Identify which cell holds the provided text, then report its (x, y) central coordinate. 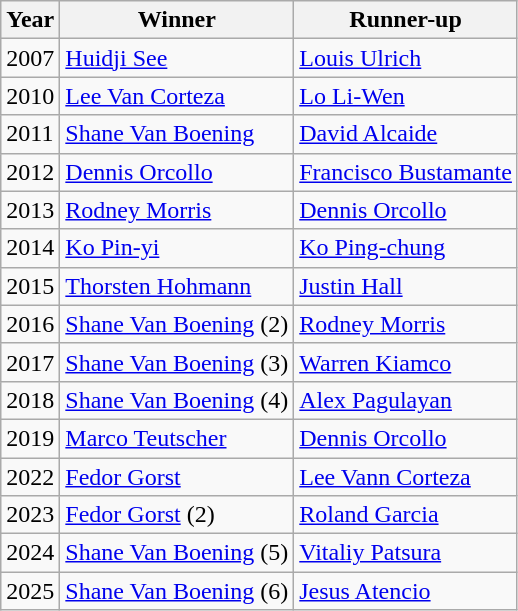
2016 (30, 324)
Thorsten Hohmann (177, 286)
Year (30, 20)
2014 (30, 248)
Winner (177, 20)
Alex Pagulayan (406, 400)
Huidji See (177, 58)
Shane Van Boening (177, 134)
Shane Van Boening (3) (177, 362)
Ko Pin-yi (177, 248)
2007 (30, 58)
2012 (30, 172)
2011 (30, 134)
Warren Kiamco (406, 362)
Runner-up (406, 20)
Shane Van Boening (4) (177, 400)
2022 (30, 477)
Shane Van Boening (5) (177, 553)
Louis Ulrich (406, 58)
2023 (30, 515)
Lee Vann Corteza (406, 477)
2015 (30, 286)
Jesus Atencio (406, 591)
Justin Hall (406, 286)
Lo Li-Wen (406, 96)
David Alcaide (406, 134)
2010 (30, 96)
2013 (30, 210)
2018 (30, 400)
2025 (30, 591)
Marco Teutscher (177, 438)
Francisco Bustamante (406, 172)
Vitaliy Patsura (406, 553)
Shane Van Boening (2) (177, 324)
2019 (30, 438)
Roland Garcia (406, 515)
Shane Van Boening (6) (177, 591)
Lee Van Corteza (177, 96)
Fedor Gorst (2) (177, 515)
Ko Ping-chung (406, 248)
Fedor Gorst (177, 477)
2024 (30, 553)
2017 (30, 362)
